Identify which cell holds the provided text, then report its (X, Y) central coordinate. 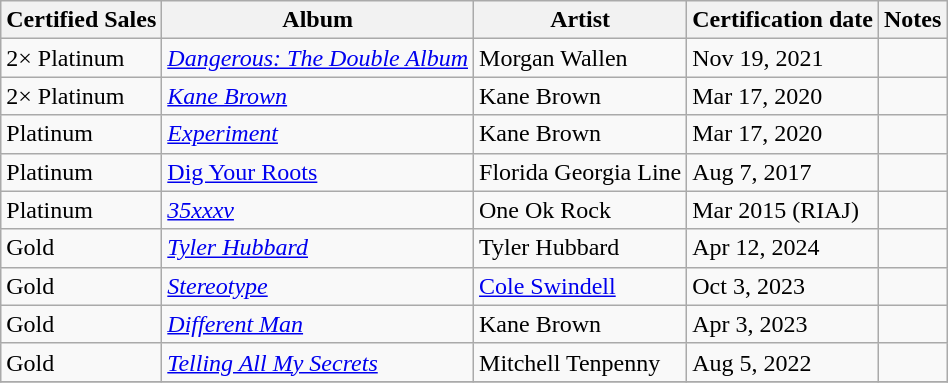
Dangerous: The Double Album (318, 58)
Aug 5, 2022 (783, 362)
Cole Swindell (580, 286)
Telling All My Secrets (318, 362)
Different Man (318, 324)
One Ok Rock (580, 210)
Album (318, 20)
Florida Georgia Line (580, 172)
Apr 12, 2024 (783, 248)
Stereotype (318, 286)
Apr 3, 2023 (783, 324)
Dig Your Roots (318, 172)
Nov 19, 2021 (783, 58)
Aug 7, 2017 (783, 172)
Mar 2015 (RIAJ) (783, 210)
Morgan Wallen (580, 58)
Notes (912, 20)
Oct 3, 2023 (783, 286)
Certification date (783, 20)
35xxxv (318, 210)
Mitchell Tenpenny (580, 362)
Experiment (318, 134)
Artist (580, 20)
Certified Sales (82, 20)
